Detect which cell encompasses the target text, then output its [X, Y] center coordinate. 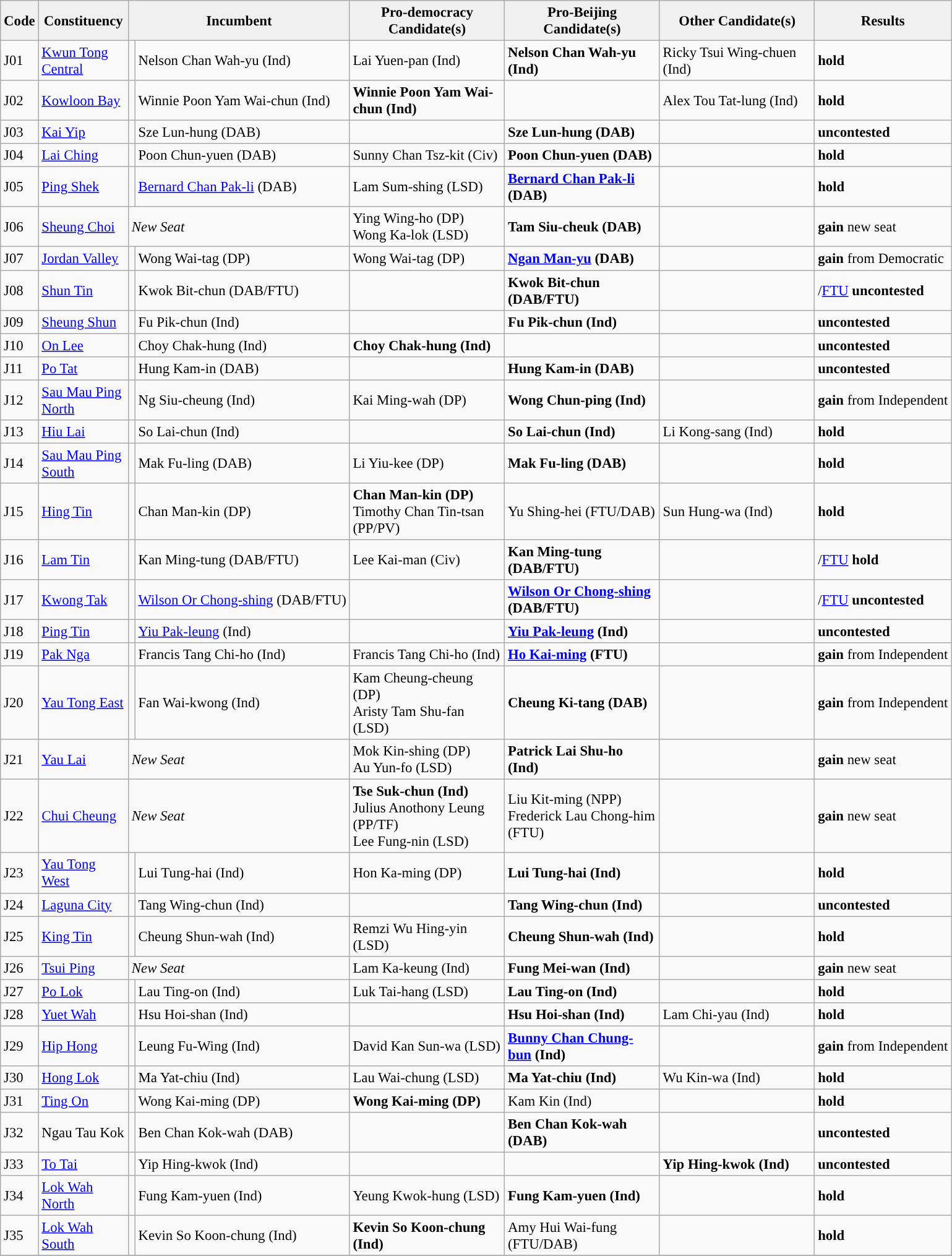
Yuet Wah [84, 1015]
J34 [20, 1195]
Chui Cheung [84, 817]
J11 [20, 368]
Code [20, 21]
J12 [20, 400]
Results [883, 21]
J17 [20, 600]
Kwun Tong Central [84, 61]
Bunny Chan Chung-bun (Ind) [583, 1046]
Sau Mau Ping South [84, 463]
Hing Tin [84, 512]
Hiu Lai [84, 432]
J28 [20, 1015]
J07 [20, 259]
Yau Lai [84, 760]
Liu Kit-ming (NPP)Frederick Lau Chong-him (FTU) [583, 817]
Yau Tong West [84, 874]
J09 [20, 322]
Ying Wing-ho (DP) Wong Ka-lok (LSD) [427, 226]
Lam Chi-yau (Ind) [737, 1015]
Ping Shek [84, 187]
J33 [20, 1164]
Hon Ka-ming (DP) [427, 874]
Hip Hong [84, 1046]
J19 [20, 655]
Po Lok [84, 991]
J31 [20, 1101]
David Kan Sun-wa (LSD) [427, 1046]
/FTU hold [883, 559]
Shun Tin [84, 291]
J35 [20, 1236]
Luk Tai-hang (LSD) [427, 991]
Fan Wai-kwong (Ind) [242, 703]
Mok Kin-shing (DP) Au Yun-fo (LSD) [427, 760]
gain from Democratic [883, 259]
Chan Man-kin (DP) [242, 512]
Kwong Tak [84, 600]
J08 [20, 291]
Sunny Chan Tsz-kit (Civ) [427, 155]
Cheung Ki-tang (DAB) [583, 703]
Kam Kin (Ind) [583, 1101]
Sau Mau Ping North [84, 400]
J21 [20, 760]
J27 [20, 991]
Lok Wah North [84, 1195]
Lam Ka-keung (Ind) [427, 968]
J06 [20, 226]
Sheung Choi [84, 226]
J03 [20, 132]
Ricky Tsui Wing-chuen (Ind) [737, 61]
J14 [20, 463]
Tam Siu-cheuk (DAB) [583, 226]
Patrick Lai Shu-ho (Ind) [583, 760]
Yeung Kwok-hung (LSD) [427, 1195]
King Tin [84, 937]
Lam Sum-shing (LSD) [427, 187]
J20 [20, 703]
Lai Yuen-pan (Ind) [427, 61]
Incumbent [239, 21]
Kai Ming-wah (DP) [427, 400]
J01 [20, 61]
Li Yiu-kee (DP) [427, 463]
Lau Wai-chung (LSD) [427, 1078]
J02 [20, 100]
Alex Tou Tat-lung (Ind) [737, 100]
Tse Suk-chun (Ind)Julius Anothony Leung (PP/TF)Lee Fung-nin (LSD) [427, 817]
Lai Ching [84, 155]
Ngan Man-yu (DAB) [583, 259]
J32 [20, 1132]
J16 [20, 559]
J30 [20, 1078]
J13 [20, 432]
Fung Mei-wan (Ind) [583, 968]
Constituency [84, 21]
To Tai [84, 1164]
Yu Shing-hei (FTU/DAB) [583, 512]
Other Candidate(s) [737, 21]
Leung Fu-Wing (Ind) [242, 1046]
Ng Siu-cheung (Ind) [242, 400]
Sheung Shun [84, 322]
Kowloon Bay [84, 100]
J23 [20, 874]
Ho Kai-ming (FTU) [583, 655]
Lee Kai-man (Civ) [427, 559]
On Lee [84, 345]
J24 [20, 905]
J18 [20, 632]
Lam Tin [84, 559]
Amy Hui Wai-fung (FTU/DAB) [583, 1236]
Wong Chun-ping (Ind) [583, 400]
Kam Cheung-cheung (DP)Aristy Tam Shu-fan (LSD) [427, 703]
Ping Tin [84, 632]
Tsui Ping [84, 968]
Wu Kin-wa (Ind) [737, 1078]
Laguna City [84, 905]
Po Tat [84, 368]
J22 [20, 817]
J26 [20, 968]
Li Kong-sang (Ind) [737, 432]
J25 [20, 937]
Pro-democracy Candidate(s) [427, 21]
Pro-Beijing Candidate(s) [583, 21]
J10 [20, 345]
Ting On [84, 1101]
J05 [20, 187]
Yau Tong East [84, 703]
Kai Yip [84, 132]
Pak Nga [84, 655]
Hong Lok [84, 1078]
J15 [20, 512]
Lok Wah South [84, 1236]
J04 [20, 155]
Remzi Wu Hing-yin (LSD) [427, 937]
J29 [20, 1046]
Sun Hung-wa (Ind) [737, 512]
Jordan Valley [84, 259]
Chan Man-kin (DP)Timothy Chan Tin-tsan (PP/PV) [427, 512]
Ngau Tau Kok [84, 1132]
